Capture the cell that displays the provided text and extract its [X, Y] central coordinate. 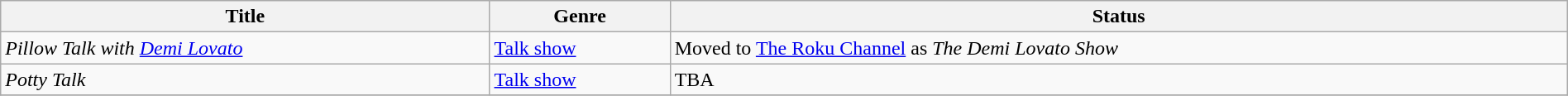
Status [1118, 17]
Moved to The Roku Channel as The Demi Lovato Show [1118, 48]
TBA [1118, 79]
Pillow Talk with Demi Lovato [245, 48]
Potty Talk [245, 79]
Title [245, 17]
Genre [580, 17]
